Return (X, Y) of the center of cell containing provided text 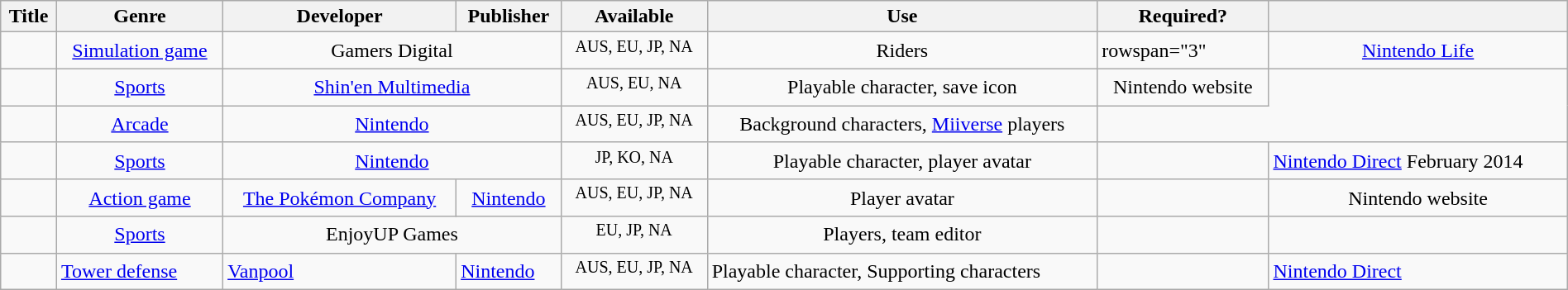
Player avatar (901, 198)
Players, team editor (901, 235)
EnjoyUP Games (392, 235)
Nintendo Direct (1417, 271)
rowspan="3" (1183, 51)
The Pokémon Company (340, 198)
Gamers Digital (392, 51)
Nintendo Direct February 2014 (1417, 160)
Action game (139, 198)
EU, JP, NA (633, 235)
Available (633, 17)
Playable character, Supporting characters (901, 271)
Playable character, player avatar (901, 160)
JP, KO, NA (633, 160)
Nintendo Life (1417, 51)
Riders (901, 51)
Playable character, save icon (901, 88)
Genre (139, 17)
Simulation game (139, 51)
Title (29, 17)
Developer (340, 17)
AUS, EU, NA (633, 88)
Arcade (139, 124)
Required? (1183, 17)
Publisher (509, 17)
Use (901, 17)
Background characters, Miiverse players (901, 124)
Tower defense (139, 271)
Shin'en Multimedia (392, 88)
Vanpool (340, 271)
